Output the (x, y) coordinate of the center of the cell containing the given text.  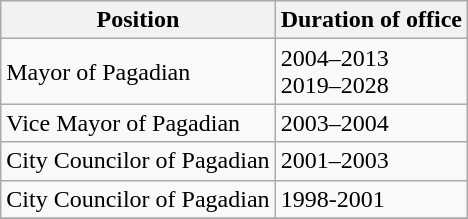
2004–20132019–2028 (371, 72)
1998-2001 (371, 199)
Vice Mayor of Pagadian (138, 123)
2001–2003 (371, 161)
Duration of office (371, 20)
Mayor of Pagadian (138, 72)
2003–2004 (371, 123)
Position (138, 20)
